Return the (x, y) coordinate for the center point of the cell that contains the specified text.  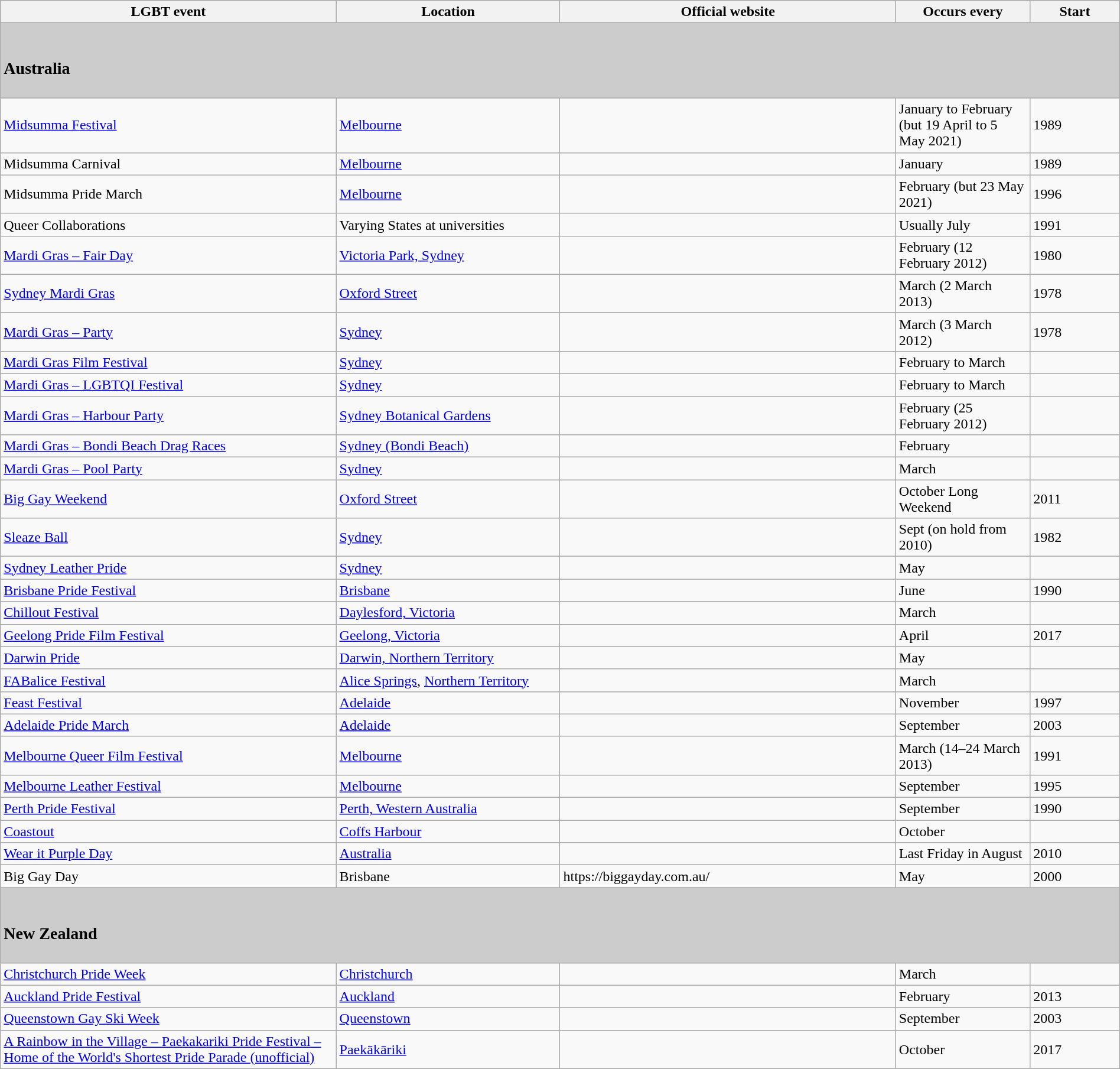
Mardi Gras – Party (168, 332)
April (963, 635)
Brisbane Pride Festival (168, 590)
October Long Weekend (963, 499)
February (but 23 May 2021) (963, 194)
Start (1075, 12)
2000 (1075, 876)
Sydney Leather Pride (168, 568)
Varying States at universities (448, 225)
2011 (1075, 499)
A Rainbow in the Village – Paekakariki Pride Festival – Home of the World's Shortest Pride Parade (unofficial) (168, 1049)
Christchurch (448, 974)
Mardi Gras Film Festival (168, 362)
Sleaze Ball (168, 538)
2010 (1075, 854)
Last Friday in August (963, 854)
Christchurch Pride Week (168, 974)
Alice Springs, Northern Territory (448, 680)
November (963, 703)
Queenstown (448, 1019)
January to February (but 19 April to 5 May 2021) (963, 125)
https://biggayday.com.au/ (728, 876)
Auckland (448, 996)
Perth, Western Australia (448, 809)
2013 (1075, 996)
Chillout Festival (168, 613)
Coastout (168, 831)
LGBT event (168, 12)
Mardi Gras – Fair Day (168, 255)
Usually July (963, 225)
Auckland Pride Festival (168, 996)
Location (448, 12)
Sept (on hold from 2010) (963, 538)
1996 (1075, 194)
March (3 March 2012) (963, 332)
June (963, 590)
Mardi Gras – Harbour Party (168, 416)
March (14–24 March 2013) (963, 755)
New Zealand (560, 925)
Queenstown Gay Ski Week (168, 1019)
Darwin, Northern Territory (448, 658)
Adelaide Pride March (168, 725)
1980 (1075, 255)
Sydney Mardi Gras (168, 293)
February (12 February 2012) (963, 255)
Perth Pride Festival (168, 809)
Big Gay Day (168, 876)
Midsumma Festival (168, 125)
January (963, 164)
1995 (1075, 786)
Feast Festival (168, 703)
February (25 February 2012) (963, 416)
Paekākāriki (448, 1049)
Occurs every (963, 12)
Wear it Purple Day (168, 854)
Big Gay Weekend (168, 499)
Midsumma Carnival (168, 164)
Darwin Pride (168, 658)
1997 (1075, 703)
Mardi Gras – Pool Party (168, 469)
Daylesford, Victoria (448, 613)
Queer Collaborations (168, 225)
Sydney Botanical Gardens (448, 416)
March (2 March 2013) (963, 293)
Geelong Pride Film Festival (168, 635)
Coffs Harbour (448, 831)
Melbourne Leather Festival (168, 786)
Mardi Gras – LGBTQI Festival (168, 385)
Mardi Gras – Bondi Beach Drag Races (168, 446)
1982 (1075, 538)
Official website (728, 12)
Victoria Park, Sydney (448, 255)
Sydney (Bondi Beach) (448, 446)
Melbourne Queer Film Festival (168, 755)
Midsumma Pride March (168, 194)
FABalice Festival (168, 680)
Geelong, Victoria (448, 635)
